Search for the cell housing the specified text and yield its (x, y) center coordinate. 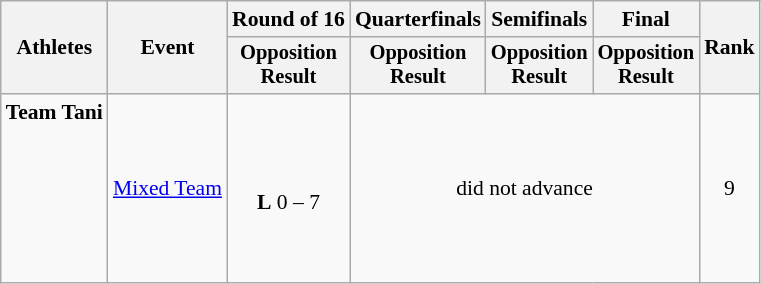
Rank (730, 48)
9 (730, 188)
Athletes (54, 48)
Event (168, 48)
Mixed Team (168, 188)
Final (646, 19)
L 0 – 7 (288, 188)
did not advance (524, 188)
Round of 16 (288, 19)
Quarterfinals (418, 19)
Team Tani (54, 188)
Semifinals (540, 19)
